Identify which cell holds the provided text, then report its (x, y) central coordinate. 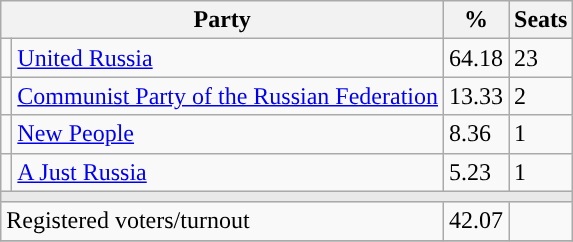
Registered voters/turnout (222, 221)
5.23 (476, 172)
8.36 (476, 134)
A Just Russia (228, 172)
64.18 (476, 58)
13.33 (476, 96)
23 (541, 58)
Party (222, 20)
Communist Party of the Russian Federation (228, 96)
2 (541, 96)
42.07 (476, 221)
New People (228, 134)
% (476, 20)
United Russia (228, 58)
Seats (541, 20)
